Pinpoint the cell where the given text exists, returning its (x, y) midpoint coordinate. 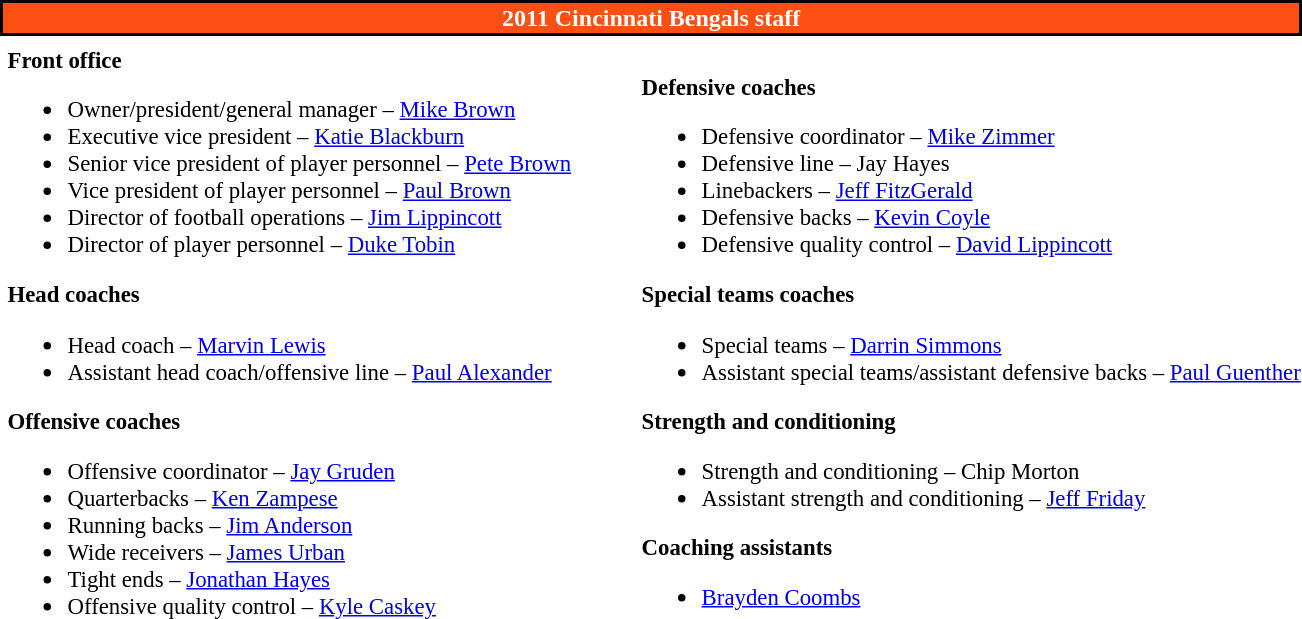
2011 Cincinnati Bengals staff (651, 18)
